Capture the cell that displays the provided text and extract its (x, y) central coordinate. 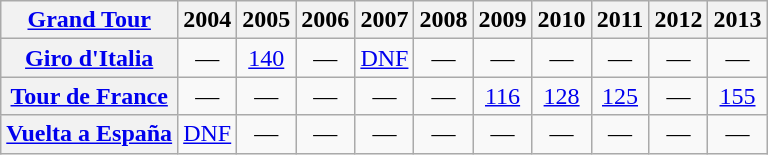
2005 (266, 20)
2008 (444, 20)
Tour de France (90, 96)
140 (266, 58)
128 (562, 96)
155 (738, 96)
2012 (678, 20)
2013 (738, 20)
116 (502, 96)
2009 (502, 20)
2006 (326, 20)
Vuelta a España (90, 134)
Giro d'Italia (90, 58)
2007 (384, 20)
2011 (620, 20)
Grand Tour (90, 20)
2004 (208, 20)
2010 (562, 20)
125 (620, 96)
